Locate the cell with the specified text and output its (X, Y) center coordinate. 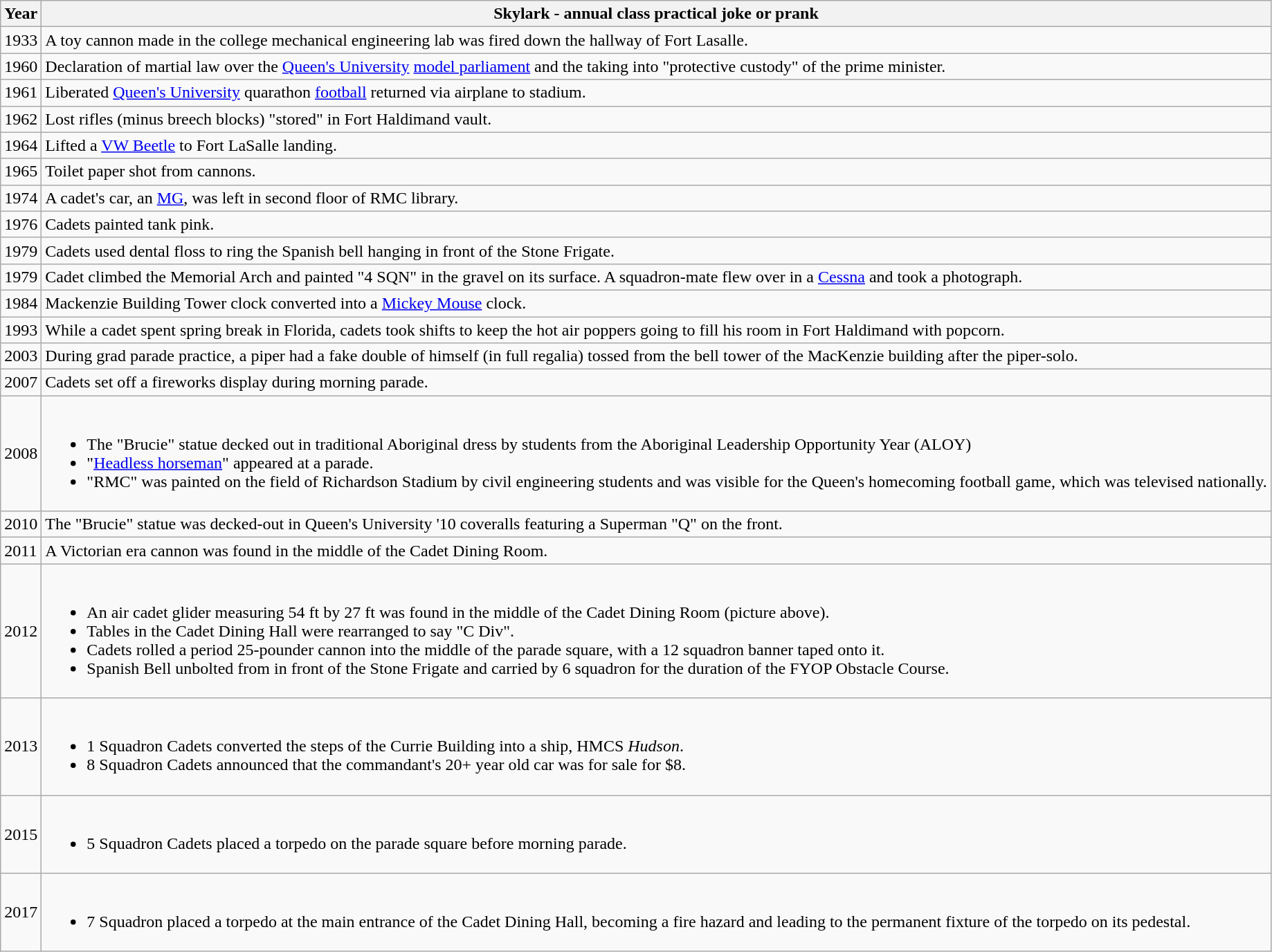
1964 (21, 145)
A Victorian era cannon was found in the middle of the Cadet Dining Room. (656, 551)
Mackenzie Building Tower clock converted into a Mickey Mouse clock. (656, 303)
Toilet paper shot from cannons. (656, 172)
Declaration of martial law over the Queen's University model parliament and the taking into "protective custody" of the prime minister. (656, 66)
1993 (21, 330)
1961 (21, 93)
1962 (21, 119)
1984 (21, 303)
2013 (21, 747)
2007 (21, 383)
2015 (21, 834)
The "Brucie" statue was decked-out in Queen's University '10 coveralls featuring a Superman "Q" on the front. (656, 524)
1965 (21, 172)
Skylark - annual class practical joke or prank (656, 14)
Liberated Queen's University quarathon football returned via airplane to stadium. (656, 93)
1974 (21, 198)
Cadets set off a fireworks display during morning parade. (656, 383)
Lifted a VW Beetle to Fort LaSalle landing. (656, 145)
Lost rifles (minus breech blocks) "stored" in Fort Haldimand vault. (656, 119)
1976 (21, 224)
1960 (21, 66)
2017 (21, 912)
Cadets used dental floss to ring the Spanish bell hanging in front of the Stone Frigate. (656, 250)
A cadet's car, an MG, was left in second floor of RMC library. (656, 198)
2012 (21, 631)
2011 (21, 551)
Cadets painted tank pink. (656, 224)
While a cadet spent spring break in Florida, cadets took shifts to keep the hot air poppers going to fill his room in Fort Haldimand with popcorn. (656, 330)
Cadet climbed the Memorial Arch and painted "4 SQN" in the gravel on its surface. A squadron-mate flew over in a Cessna and took a photograph. (656, 277)
Year (21, 14)
2008 (21, 454)
2010 (21, 524)
1933 (21, 40)
5 Squadron Cadets placed a torpedo on the parade square before morning parade. (656, 834)
2003 (21, 356)
A toy cannon made in the college mechanical engineering lab was fired down the hallway of Fort Lasalle. (656, 40)
